Locate the cell with the specified text and output its (X, Y) center coordinate. 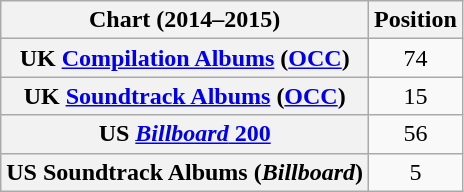
56 (416, 134)
UK Soundtrack Albums (OCC) (185, 96)
US Billboard 200 (185, 134)
Chart (2014–2015) (185, 20)
Position (416, 20)
15 (416, 96)
UK Compilation Albums (OCC) (185, 58)
US Soundtrack Albums (Billboard) (185, 172)
5 (416, 172)
74 (416, 58)
